Return the (X, Y) coordinate for the center point of the cell that contains the specified text.  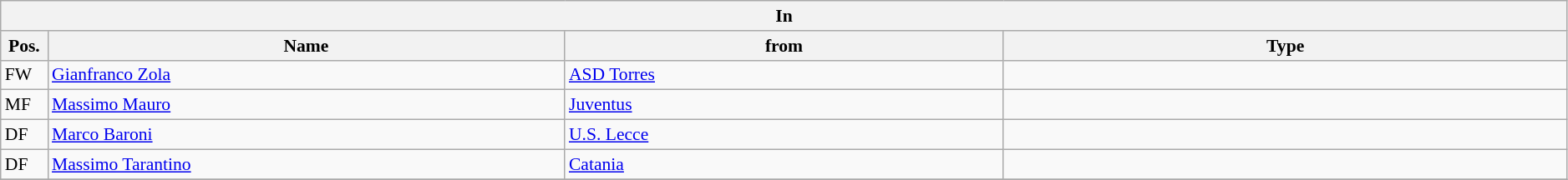
Massimo Mauro (306, 105)
Marco Baroni (306, 135)
Massimo Tarantino (306, 164)
Catania (784, 164)
Name (306, 46)
Gianfranco Zola (306, 75)
Type (1285, 46)
FW (24, 75)
Juventus (784, 105)
In (784, 16)
Pos. (24, 46)
from (784, 46)
ASD Torres (784, 75)
MF (24, 105)
U.S. Lecce (784, 135)
